Search for the cell housing the specified text and yield its [x, y] center coordinate. 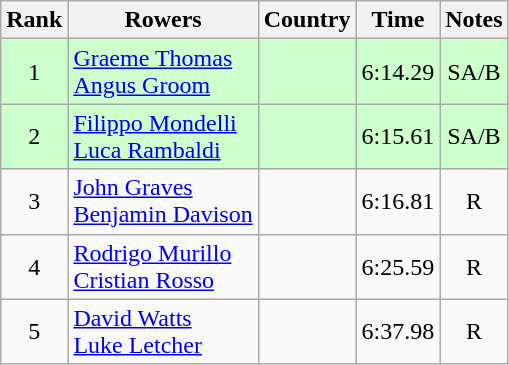
6:16.81 [398, 202]
6:15.61 [398, 136]
David WattsLuke Letcher [163, 332]
Country [307, 20]
1 [34, 72]
Rodrigo MurilloCristian Rosso [163, 266]
John GravesBenjamin Davison [163, 202]
Rowers [163, 20]
6:37.98 [398, 332]
5 [34, 332]
3 [34, 202]
6:25.59 [398, 266]
2 [34, 136]
Graeme ThomasAngus Groom [163, 72]
Notes [474, 20]
Filippo MondelliLuca Rambaldi [163, 136]
Time [398, 20]
4 [34, 266]
6:14.29 [398, 72]
Rank [34, 20]
